Find where the given text appears and provide that cell's center as [X, Y] coordinate. 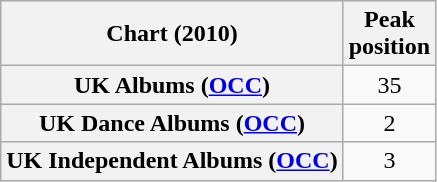
Peakposition [389, 34]
Chart (2010) [172, 34]
2 [389, 123]
UK Albums (OCC) [172, 85]
3 [389, 161]
UK Independent Albums (OCC) [172, 161]
35 [389, 85]
UK Dance Albums (OCC) [172, 123]
